Locate the cell with the specified text and output its (X, Y) center coordinate. 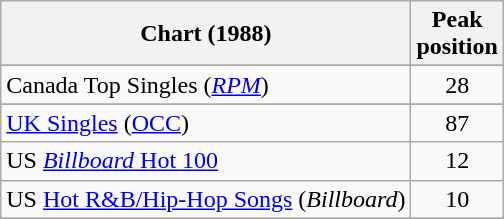
87 (457, 123)
Canada Top Singles (RPM) (206, 85)
UK Singles (OCC) (206, 123)
US Billboard Hot 100 (206, 161)
10 (457, 199)
Peakposition (457, 34)
US Hot R&B/Hip-Hop Songs (Billboard) (206, 199)
12 (457, 161)
Chart (1988) (206, 34)
28 (457, 85)
